Capture the cell that displays the provided text and extract its [X, Y] central coordinate. 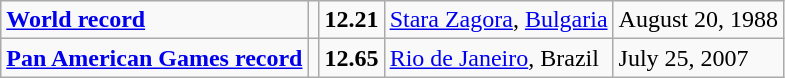
July 25, 2007 [698, 58]
Stara Zagora, Bulgaria [498, 20]
Pan American Games record [154, 58]
August 20, 1988 [698, 20]
12.21 [352, 20]
12.65 [352, 58]
Rio de Janeiro, Brazil [498, 58]
World record [154, 20]
